Output the (X, Y) coordinate of the center of the cell containing the given text.  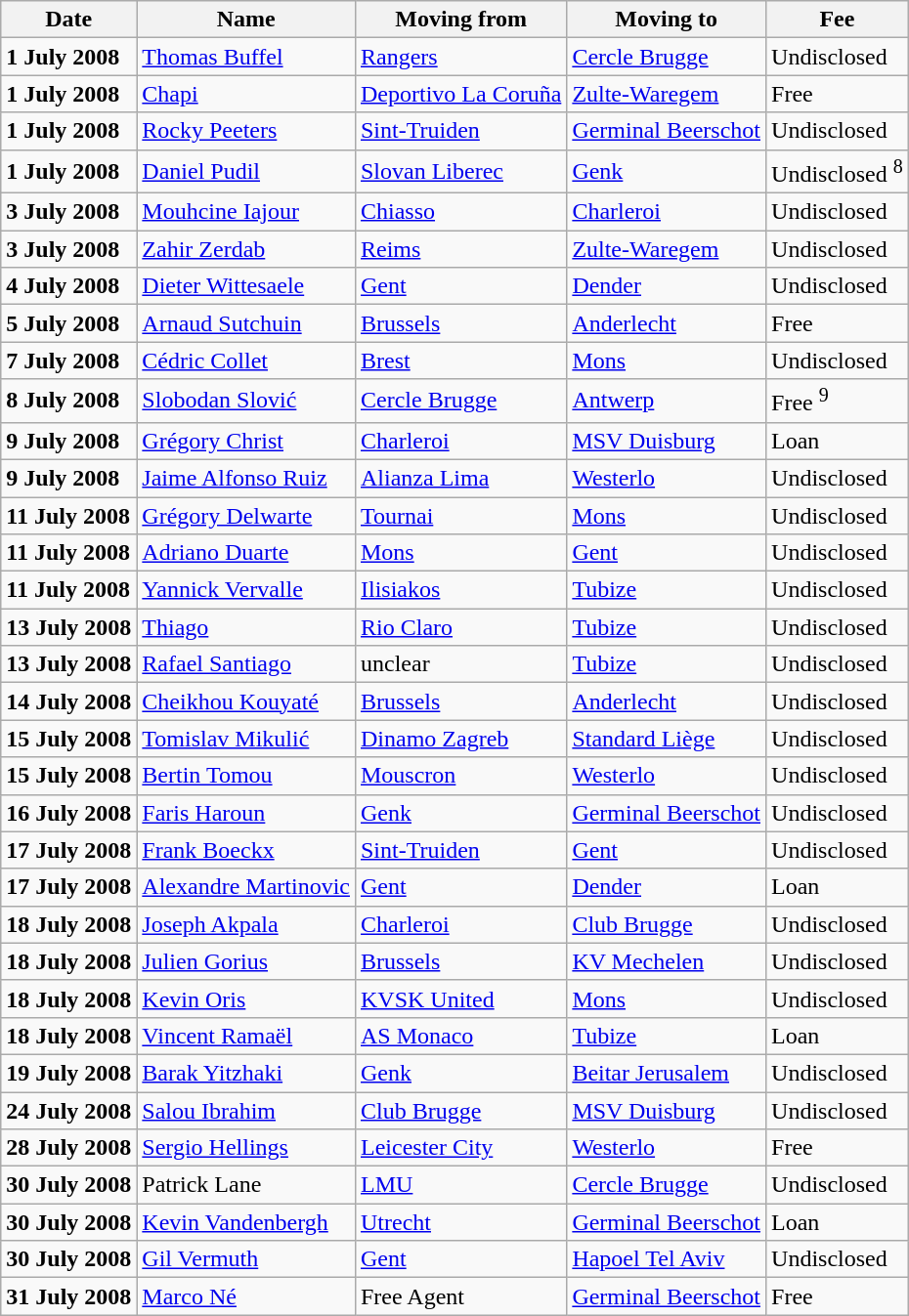
Name (246, 20)
Rio Claro (460, 627)
Hapoel Tel Aviv (667, 1259)
Gil Vermuth (246, 1259)
Beitar Jerusalem (667, 1073)
Grégory Delwarte (246, 516)
Joseph Akpala (246, 924)
Cheikhou Kouyaté (246, 701)
Reims (460, 249)
Salou Ibrahim (246, 1111)
7 July 2008 (68, 361)
Bertin Tomou (246, 776)
Slobodan Slović (246, 401)
Brest (460, 361)
Julien Gorius (246, 961)
unclear (460, 664)
Dinamo Zagreb (460, 739)
Undisclosed 8 (838, 172)
KV Mechelen (667, 961)
Moving to (667, 20)
Alianza Lima (460, 478)
Leicester City (460, 1148)
Utrecht (460, 1222)
Jaime Alfonso Ruiz (246, 478)
Free 9 (838, 401)
Mouscron (460, 776)
Faris Haroun (246, 813)
Moving from (460, 20)
Free Agent (460, 1296)
Yannick Vervalle (246, 590)
Rangers (460, 57)
Zahir Zerdab (246, 249)
LMU (460, 1185)
Thiago (246, 627)
4 July 2008 (68, 286)
Slovan Liberec (460, 172)
Ilisiakos (460, 590)
KVSK United (460, 998)
Chiasso (460, 212)
Antwerp (667, 401)
5 July 2008 (68, 323)
Daniel Pudil (246, 172)
24 July 2008 (68, 1111)
Tournai (460, 516)
Kevin Oris (246, 998)
Grégory Christ (246, 441)
Alexandre Martinovic (246, 887)
8 July 2008 (68, 401)
Rocky Peeters (246, 131)
19 July 2008 (68, 1073)
Dieter Wittesaele (246, 286)
Vincent Ramaël (246, 1036)
Adriano Duarte (246, 553)
Date (68, 20)
Frank Boeckx (246, 850)
Standard Liège (667, 739)
Fee (838, 20)
Cédric Collet (246, 361)
Sergio Hellings (246, 1148)
AS Monaco (460, 1036)
16 July 2008 (68, 813)
Chapi (246, 94)
Arnaud Sutchuin (246, 323)
14 July 2008 (68, 701)
Patrick Lane (246, 1185)
Barak Yitzhaki (246, 1073)
Thomas Buffel (246, 57)
Mouhcine Iajour (246, 212)
31 July 2008 (68, 1296)
28 July 2008 (68, 1148)
Deportivo La Coruña (460, 94)
Kevin Vandenbergh (246, 1222)
Marco Né (246, 1296)
Rafael Santiago (246, 664)
Tomislav Mikulić (246, 739)
